Extract the [x, y] coordinate from the center of the cell holding the provided text.  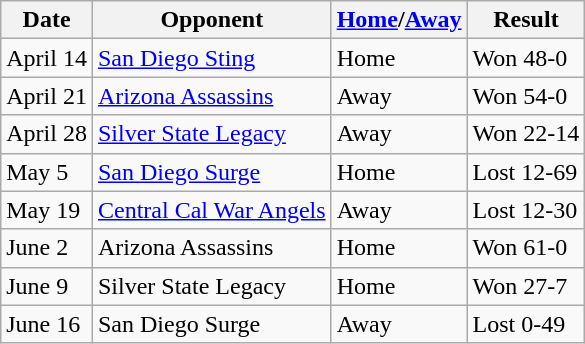
Won 22-14 [526, 134]
Central Cal War Angels [212, 210]
May 5 [47, 172]
Date [47, 20]
Lost 0-49 [526, 324]
Lost 12-30 [526, 210]
April 14 [47, 58]
San Diego Sting [212, 58]
May 19 [47, 210]
Won 54-0 [526, 96]
June 2 [47, 248]
April 28 [47, 134]
Won 48-0 [526, 58]
Result [526, 20]
April 21 [47, 96]
Lost 12-69 [526, 172]
Won 61-0 [526, 248]
Opponent [212, 20]
Home/Away [399, 20]
June 16 [47, 324]
Won 27-7 [526, 286]
June 9 [47, 286]
